Identify which cell holds the provided text, then report its (X, Y) central coordinate. 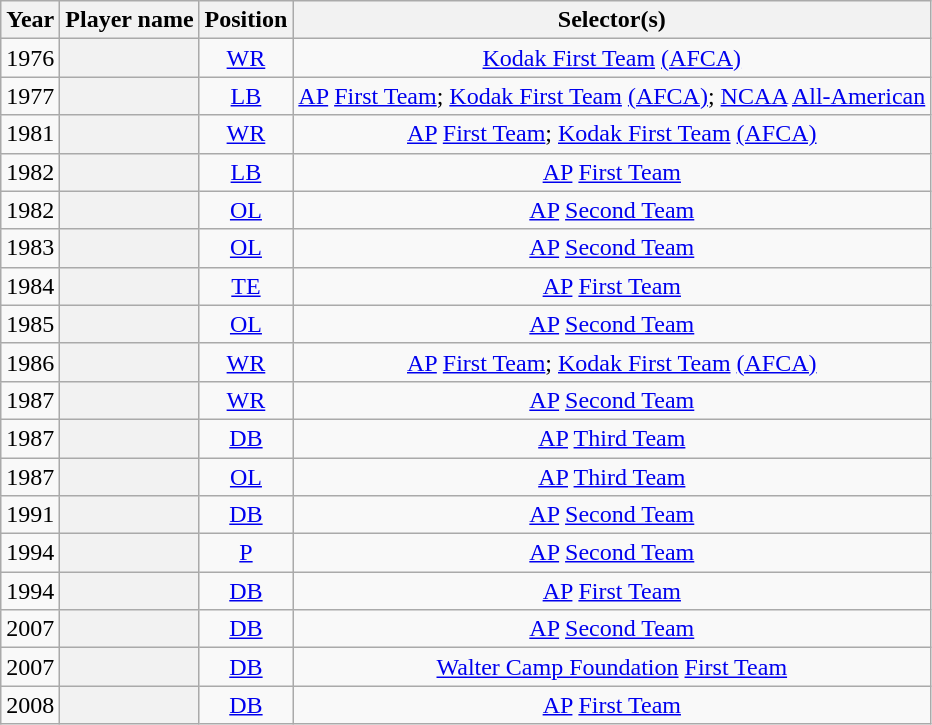
AP First Team; Kodak First Team (AFCA); NCAA All-American (612, 96)
2008 (30, 705)
1991 (30, 515)
1977 (30, 96)
1981 (30, 134)
P (246, 553)
1986 (30, 362)
Selector(s) (612, 20)
TE (246, 286)
Position (246, 20)
1985 (30, 324)
Player name (130, 20)
Walter Camp Foundation First Team (612, 667)
1976 (30, 58)
1983 (30, 248)
Year (30, 20)
Kodak First Team (AFCA) (612, 58)
1984 (30, 286)
